Provide the (x, y) coordinate of the cell's center where the given text is located.  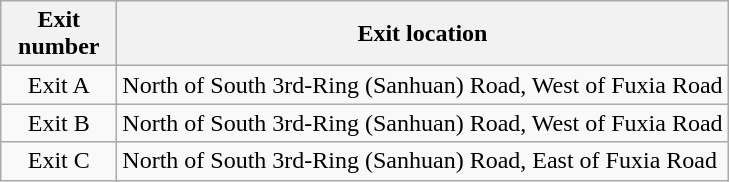
Exit number (59, 34)
Exit A (59, 85)
Exit B (59, 123)
Exit location (422, 34)
Exit C (59, 161)
North of South 3rd-Ring (Sanhuan) Road, East of Fuxia Road (422, 161)
